From the cell containing the given text, extract its center point as [X, Y] coordinate. 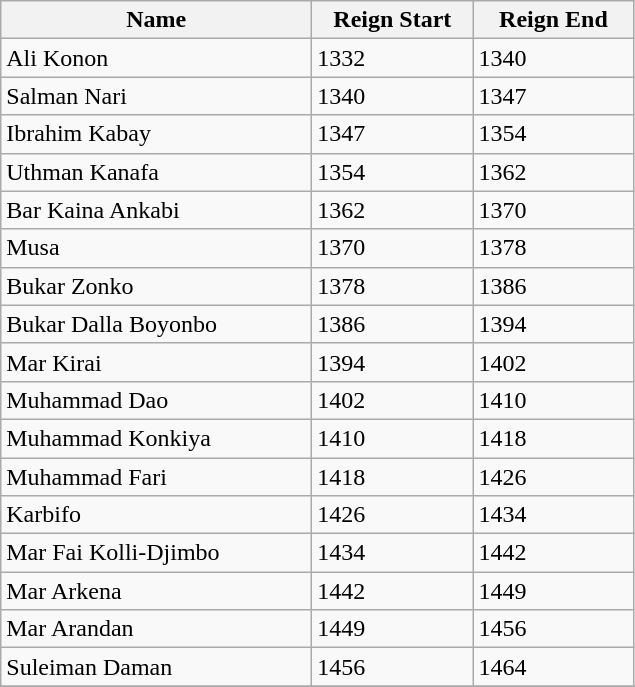
Bukar Dalla Boyonbo [156, 324]
Bukar Zonko [156, 286]
Muhammad Konkiya [156, 438]
1464 [554, 667]
Musa [156, 248]
Karbifo [156, 515]
Bar Kaina Ankabi [156, 210]
Mar Arandan [156, 629]
Mar Arkena [156, 591]
Reign End [554, 20]
Salman Nari [156, 96]
Ibrahim Kabay [156, 134]
Suleiman Daman [156, 667]
Muhammad Dao [156, 400]
1332 [392, 58]
Uthman Kanafa [156, 172]
Name [156, 20]
Muhammad Fari [156, 477]
Reign Start [392, 20]
Mar Kirai [156, 362]
Mar Fai Kolli-Djimbo [156, 553]
Ali Konon [156, 58]
